Detect which cell encompasses the target text, then output its [X, Y] center coordinate. 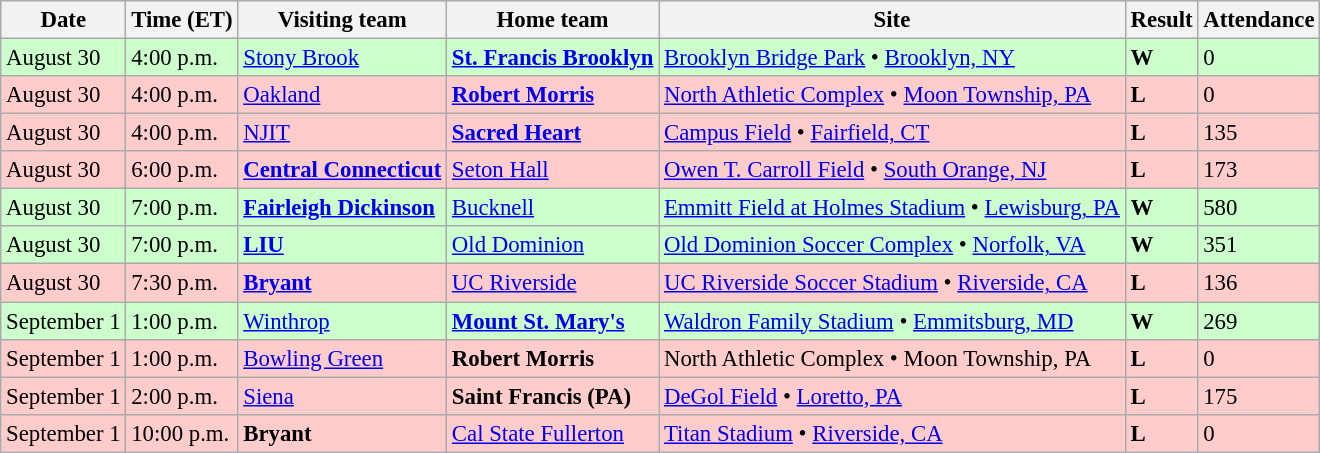
Old Dominion Soccer Complex • Norfolk, VA [892, 245]
Attendance [1259, 20]
580 [1259, 208]
NJIT [342, 133]
Cal State Fullerton [553, 433]
Stony Brook [342, 58]
Seton Hall [553, 170]
135 [1259, 133]
Old Dominion [553, 245]
Bucknell [553, 208]
Oakland [342, 95]
175 [1259, 396]
173 [1259, 170]
136 [1259, 283]
2:00 p.m. [182, 396]
Site [892, 20]
Titan Stadium • Riverside, CA [892, 433]
269 [1259, 321]
UC Riverside Soccer Stadium • Riverside, CA [892, 283]
Waldron Family Stadium • Emmitsburg, MD [892, 321]
10:00 p.m. [182, 433]
Saint Francis (PA) [553, 396]
Campus Field • Fairfield, CT [892, 133]
DeGol Field • Loretto, PA [892, 396]
Home team [553, 20]
Siena [342, 396]
Central Connecticut [342, 170]
Fairleigh Dickinson [342, 208]
Bowling Green [342, 358]
Time (ET) [182, 20]
Visiting team [342, 20]
Winthrop [342, 321]
Mount St. Mary's [553, 321]
UC Riverside [553, 283]
Emmitt Field at Holmes Stadium • Lewisburg, PA [892, 208]
Owen T. Carroll Field • South Orange, NJ [892, 170]
7:30 p.m. [182, 283]
Result [1162, 20]
LIU [342, 245]
Sacred Heart [553, 133]
6:00 p.m. [182, 170]
Brooklyn Bridge Park • Brooklyn, NY [892, 58]
351 [1259, 245]
Date [64, 20]
St. Francis Brooklyn [553, 58]
